Pinpoint the cell where the given text exists, returning its (X, Y) midpoint coordinate. 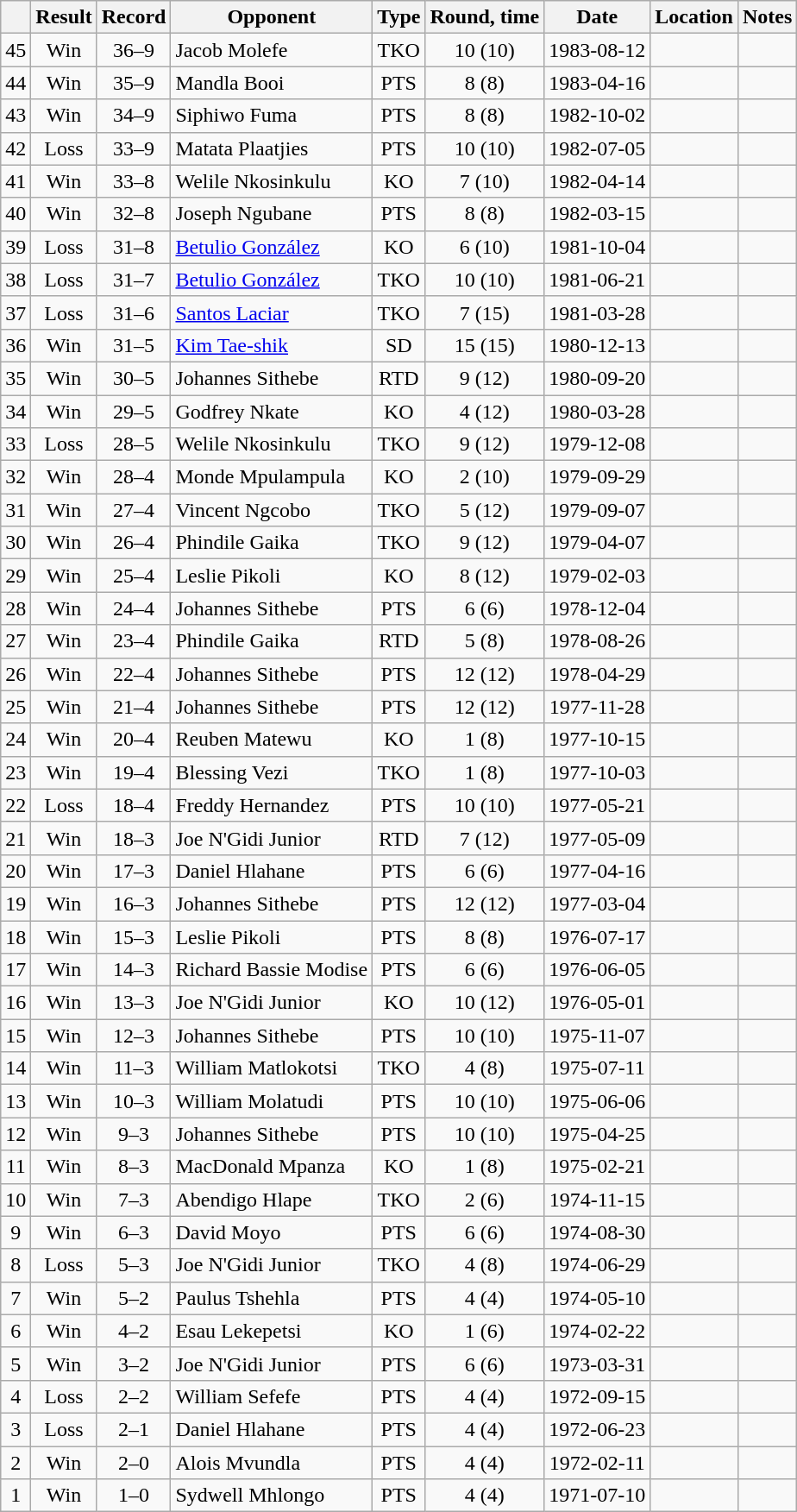
1979-04-07 (597, 543)
42 (16, 148)
1977-04-16 (597, 871)
1973-03-31 (597, 1364)
1976-05-01 (597, 1003)
11–3 (134, 1068)
David Moyo (272, 1232)
1976-06-05 (597, 970)
17–3 (134, 871)
25 (16, 707)
1982-03-15 (597, 214)
28–5 (134, 444)
32 (16, 477)
Opponent (272, 17)
Richard Bassie Modise (272, 970)
7–3 (134, 1200)
33–8 (134, 181)
31–5 (134, 345)
40 (16, 214)
Sydwell Mhlongo (272, 1496)
15 (16, 1036)
9–3 (134, 1134)
8 (16, 1265)
44 (16, 83)
5–3 (134, 1265)
27–4 (134, 510)
35 (16, 378)
37 (16, 312)
1981-06-21 (597, 280)
1971-07-10 (597, 1496)
6 (16, 1331)
1983-08-12 (597, 50)
8–3 (134, 1167)
1980-09-20 (597, 378)
1978-04-29 (597, 674)
6–3 (134, 1232)
1977-05-21 (597, 805)
23 (16, 772)
Result (64, 17)
1982-10-02 (597, 116)
1972-09-15 (597, 1396)
33 (16, 444)
21–4 (134, 707)
1979-12-08 (597, 444)
1 (6) (485, 1331)
1975-07-11 (597, 1068)
1974-11-15 (597, 1200)
22–4 (134, 674)
Location (694, 17)
36 (16, 345)
4 (12) (485, 412)
1980-12-13 (597, 345)
26 (16, 674)
1979-02-03 (597, 576)
18 (16, 936)
1–0 (134, 1496)
31–7 (134, 280)
5 (12) (485, 510)
2–1 (134, 1429)
35–9 (134, 83)
34 (16, 412)
1972-06-23 (597, 1429)
14–3 (134, 970)
31–8 (134, 247)
Siphiwo Fuma (272, 116)
William Matlokotsi (272, 1068)
5 (16, 1364)
3 (16, 1429)
Monde Mpulampula (272, 477)
41 (16, 181)
1972-02-11 (597, 1463)
45 (16, 50)
1975-02-21 (597, 1167)
Kim Tae-shik (272, 345)
Mandla Booi (272, 83)
43 (16, 116)
3–2 (134, 1364)
Notes (767, 17)
1981-03-28 (597, 312)
SD (398, 345)
10 (16, 1200)
13 (16, 1101)
25–4 (134, 576)
17 (16, 970)
19 (16, 904)
Blessing Vezi (272, 772)
5–2 (134, 1298)
14 (16, 1068)
1974-06-29 (597, 1265)
Record (134, 17)
10–3 (134, 1101)
31 (16, 510)
7 (15) (485, 312)
Vincent Ngcobo (272, 510)
29 (16, 576)
36–9 (134, 50)
William Molatudi (272, 1101)
15–3 (134, 936)
27 (16, 641)
Date (597, 17)
1 (16, 1496)
24 (16, 740)
26–4 (134, 543)
1982-04-14 (597, 181)
1978-08-26 (597, 641)
38 (16, 280)
1982-07-05 (597, 148)
Type (398, 17)
1977-11-28 (597, 707)
28 (16, 608)
1976-07-17 (597, 936)
1981-10-04 (597, 247)
Alois Mvundla (272, 1463)
18–4 (134, 805)
Paulus Tshehla (272, 1298)
MacDonald Mpanza (272, 1167)
15 (15) (485, 345)
34–9 (134, 116)
2 (6) (485, 1200)
Joseph Ngubane (272, 214)
30 (16, 543)
7 (16, 1298)
5 (8) (485, 641)
Freddy Hernandez (272, 805)
Matata Plaatjies (272, 148)
Santos Laciar (272, 312)
1975-04-25 (597, 1134)
29–5 (134, 412)
16–3 (134, 904)
2–0 (134, 1463)
6 (10) (485, 247)
Jacob Molefe (272, 50)
24–4 (134, 608)
1983-04-16 (597, 83)
39 (16, 247)
20–4 (134, 740)
1978-12-04 (597, 608)
18–3 (134, 838)
33–9 (134, 148)
12 (16, 1134)
7 (12) (485, 838)
20 (16, 871)
13–3 (134, 1003)
31–6 (134, 312)
1980-03-28 (597, 412)
1977-05-09 (597, 838)
8 (12) (485, 576)
1977-10-15 (597, 740)
9 (16, 1232)
22 (16, 805)
1974-02-22 (597, 1331)
1975-11-07 (597, 1036)
4–2 (134, 1331)
4 (16, 1396)
1979-09-29 (597, 477)
Esau Lekepetsi (272, 1331)
2 (16, 1463)
10 (12) (485, 1003)
2 (10) (485, 477)
19–4 (134, 772)
11 (16, 1167)
1977-10-03 (597, 772)
16 (16, 1003)
Reuben Matewu (272, 740)
7 (10) (485, 181)
Round, time (485, 17)
28–4 (134, 477)
2–2 (134, 1396)
1979-09-07 (597, 510)
32–8 (134, 214)
21 (16, 838)
12–3 (134, 1036)
1975-06-06 (597, 1101)
Godfrey Nkate (272, 412)
23–4 (134, 641)
1977-03-04 (597, 904)
Abendigo Hlape (272, 1200)
30–5 (134, 378)
1974-05-10 (597, 1298)
William Sefefe (272, 1396)
1974-08-30 (597, 1232)
